Capture the cell that displays the provided text and extract its (x, y) central coordinate. 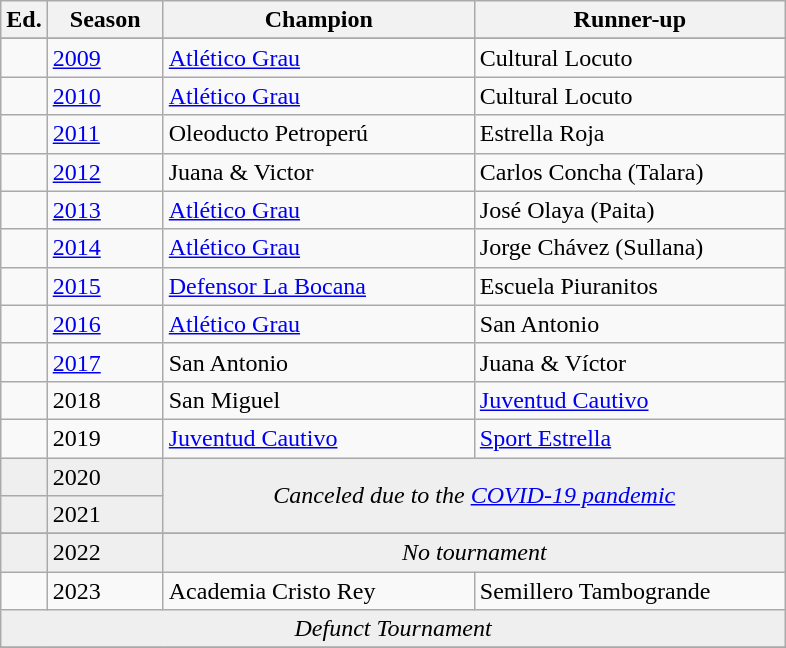
Jorge Chávez (Sullana) (630, 248)
2013 (105, 210)
2015 (105, 286)
2012 (105, 172)
No tournament (474, 553)
2022 (105, 553)
San Miguel (318, 400)
Champion (318, 20)
2020 (105, 477)
Estrella Roja (630, 134)
2016 (105, 324)
Runner-up (630, 20)
Juana & Victor (318, 172)
Juana & Víctor (630, 362)
2018 (105, 400)
Defunct Tournament (394, 629)
2014 (105, 248)
2019 (105, 438)
Season (105, 20)
Canceled due to the COVID-19 pandemic (474, 496)
Oleoducto Petroperú (318, 134)
Escuela Piuranitos (630, 286)
2009 (105, 58)
Academia Cristo Rey (318, 591)
Defensor La Bocana (318, 286)
Semillero Tambogrande (630, 591)
2021 (105, 515)
2011 (105, 134)
José Olaya (Paita) (630, 210)
2023 (105, 591)
2017 (105, 362)
Ed. (24, 20)
2010 (105, 96)
Carlos Concha (Talara) (630, 172)
Sport Estrella (630, 438)
